Find where the given text appears and provide that cell's center as [X, Y] coordinate. 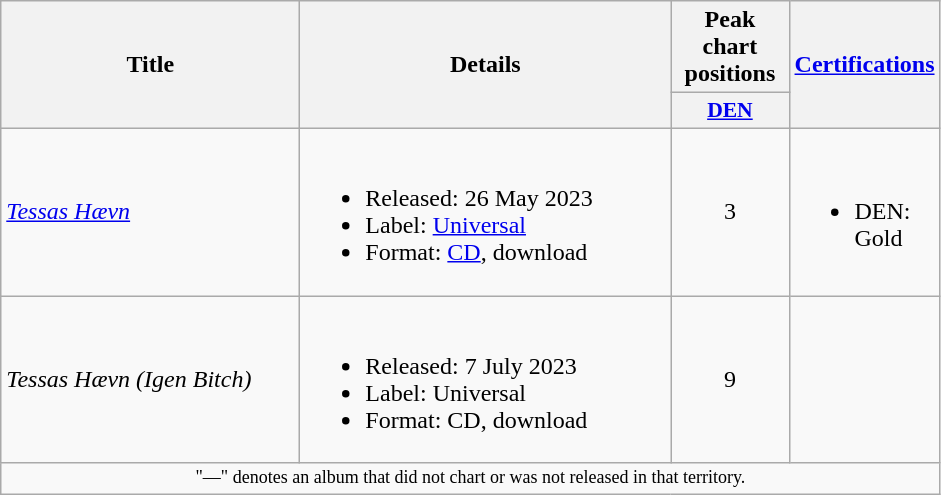
Peak chart positions [730, 47]
Certifications [864, 65]
DEN: Gold [864, 212]
Tessas Hævn [150, 212]
3 [730, 212]
"—" denotes an album that did not chart or was not released in that territory. [470, 478]
Tessas Hævn (Igen Bitch) [150, 380]
Released: 7 July 2023Label: UniversalFormat: CD, download [486, 380]
Details [486, 65]
Title [150, 65]
DEN [730, 111]
Released: 26 May 2023Label: UniversalFormat: CD, download [486, 212]
9 [730, 380]
